From the cell containing the given text, extract its center point as (X, Y) coordinate. 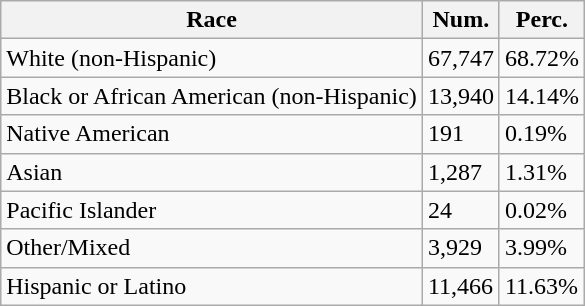
Hispanic or Latino (212, 286)
67,747 (460, 58)
0.02% (542, 210)
3.99% (542, 248)
Num. (460, 20)
11,466 (460, 286)
Perc. (542, 20)
14.14% (542, 96)
13,940 (460, 96)
24 (460, 210)
0.19% (542, 134)
3,929 (460, 248)
68.72% (542, 58)
Pacific Islander (212, 210)
White (non-Hispanic) (212, 58)
1.31% (542, 172)
Asian (212, 172)
Other/Mixed (212, 248)
Race (212, 20)
191 (460, 134)
11.63% (542, 286)
1,287 (460, 172)
Black or African American (non-Hispanic) (212, 96)
Native American (212, 134)
